Determine the (X, Y) coordinate at the center of the cell enclosing the given text.  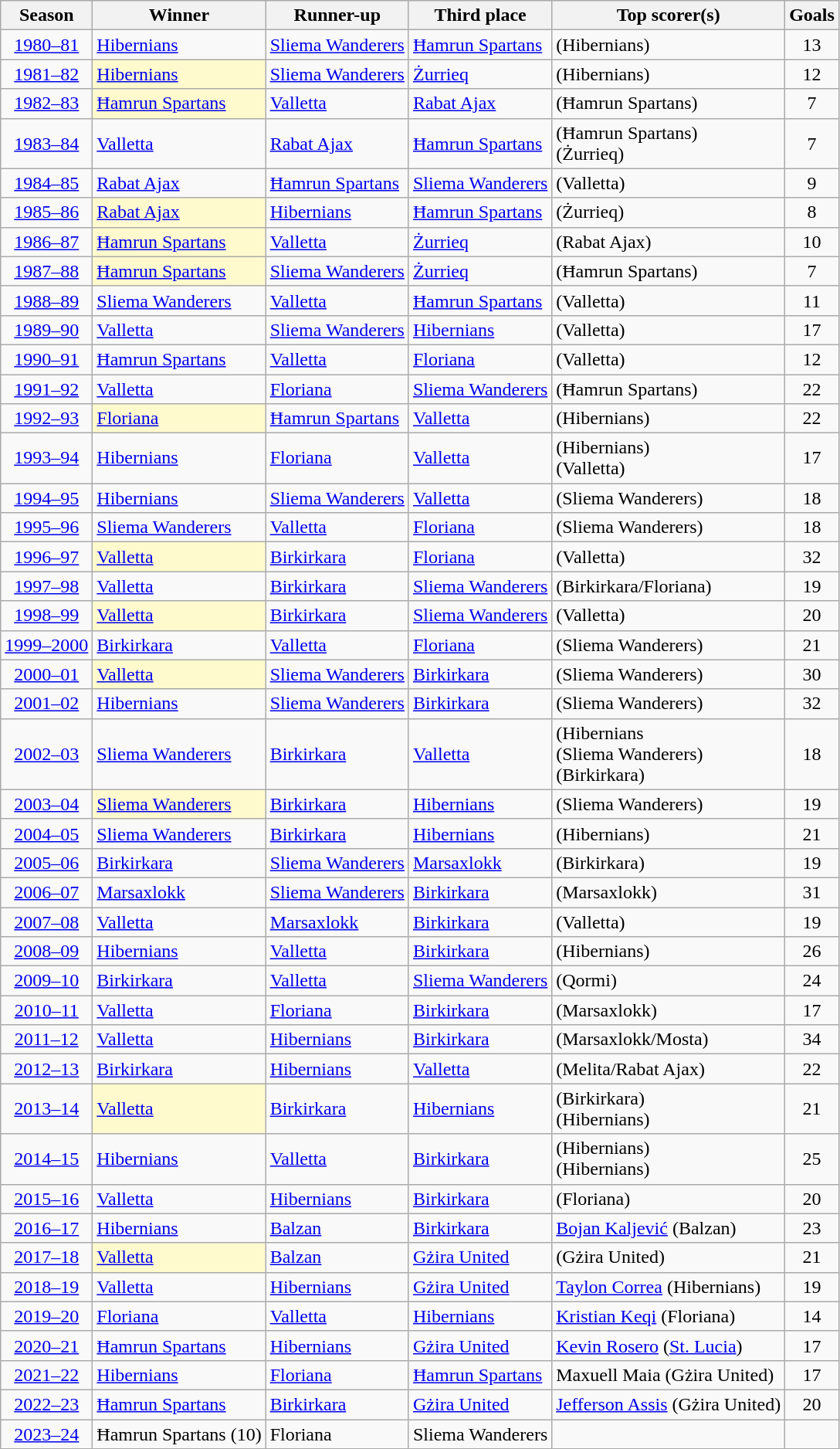
1983–84 (46, 144)
9 (812, 183)
1982–83 (46, 103)
1980–81 (46, 45)
1999–2000 (46, 645)
(Gżira United) (669, 1257)
8 (812, 212)
2013–14 (46, 1109)
2011–12 (46, 1040)
2003–04 (46, 804)
Kevin Rosero (St. Lucia) (669, 1345)
1994–95 (46, 498)
(Hibernians) (Valletta) (669, 459)
1989–90 (46, 330)
(Ħamrun Spartans) (Żurrieq) (669, 144)
Jefferson Assis (Gżira United) (669, 1404)
23 (812, 1228)
Taylon Correa (Hibernians) (669, 1287)
2005–06 (46, 863)
31 (812, 892)
2020–21 (46, 1345)
34 (812, 1040)
(Hibernians) (Hibernians) (669, 1159)
1996–97 (46, 557)
2015–16 (46, 1199)
14 (812, 1316)
2021–22 (46, 1375)
2007–08 (46, 921)
1995–96 (46, 528)
Season (46, 15)
1984–85 (46, 183)
Bojan Kaljević (Balzan) (669, 1228)
(Birkirkara) (669, 863)
11 (812, 300)
Runner-up (337, 15)
1990–91 (46, 359)
1988–89 (46, 300)
1998–99 (46, 616)
2017–18 (46, 1257)
26 (812, 952)
Third place (480, 15)
(Birkirkara) (Hibernians) (669, 1109)
Goals (812, 15)
Top scorer(s) (669, 15)
Kristian Keqi (Floriana) (669, 1316)
1987–88 (46, 271)
2006–07 (46, 892)
(Żurrieq) (669, 212)
Maxuell Maia (Gżira United) (669, 1375)
1992–93 (46, 419)
(Marsaxlokk/Mosta) (669, 1040)
2019–20 (46, 1316)
1985–86 (46, 212)
1997–98 (46, 586)
10 (812, 242)
1991–92 (46, 389)
(Qormi) (669, 981)
2008–09 (46, 952)
2014–15 (46, 1159)
24 (812, 981)
1986–87 (46, 242)
(Hibernians (Sliema Wanderers) (Birkirkara) (669, 754)
2023–24 (46, 1434)
1981–82 (46, 74)
2000–01 (46, 674)
Ħamrun Spartans (10) (179, 1434)
2009–10 (46, 981)
Winner (179, 15)
13 (812, 45)
(Floriana) (669, 1199)
(Birkirkara/Floriana) (669, 586)
2022–23 (46, 1404)
(Melita/Rabat Ajax) (669, 1069)
2012–13 (46, 1069)
2004–05 (46, 833)
2018–19 (46, 1287)
(Rabat Ajax) (669, 242)
25 (812, 1159)
2001–02 (46, 704)
2010–11 (46, 1010)
2002–03 (46, 754)
30 (812, 674)
1993–94 (46, 459)
2016–17 (46, 1228)
